Return [x, y] of the center of cell containing provided text 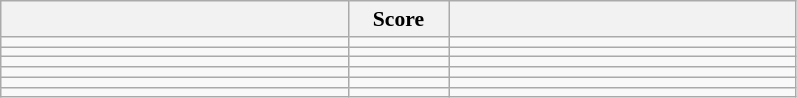
Score [398, 19]
